Scan for the cell matching the given text and deliver its [X, Y] coordinate at center. 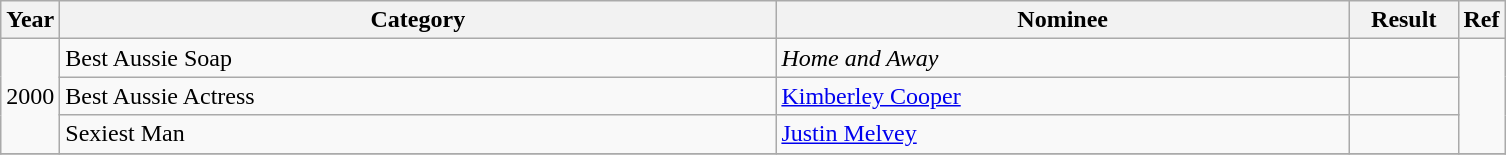
Ref [1482, 20]
Nominee [1063, 20]
Home and Away [1063, 58]
Result [1404, 20]
Year [30, 20]
Best Aussie Soap [418, 58]
Best Aussie Actress [418, 96]
Category [418, 20]
Kimberley Cooper [1063, 96]
Justin Melvey [1063, 134]
Sexiest Man [418, 134]
2000 [30, 96]
